Find where the given text appears and provide that cell's center as [X, Y] coordinate. 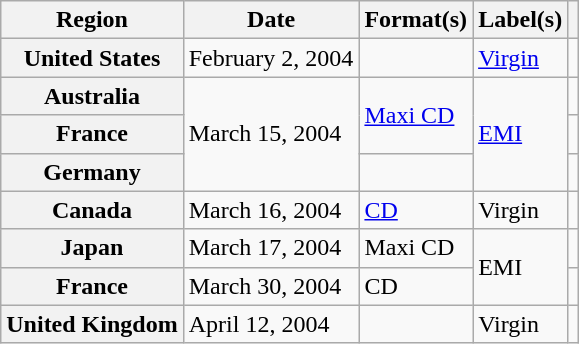
Format(s) [416, 20]
March 15, 2004 [271, 134]
Germany [92, 172]
February 2, 2004 [271, 58]
Australia [92, 96]
Japan [92, 248]
United States [92, 58]
United Kingdom [92, 324]
March 16, 2004 [271, 210]
April 12, 2004 [271, 324]
March 30, 2004 [271, 286]
Canada [92, 210]
Label(s) [520, 20]
Region [92, 20]
March 17, 2004 [271, 248]
Date [271, 20]
